Return the [x, y] coordinate for the center point of the cell that contains the specified text.  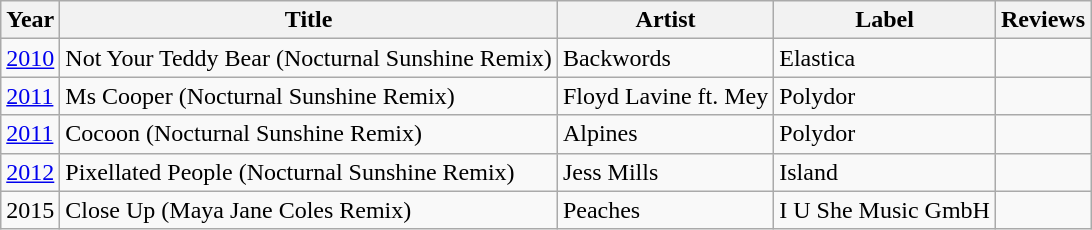
Reviews [1042, 20]
2010 [30, 58]
2012 [30, 172]
Cocoon (Nocturnal Sunshine Remix) [309, 134]
Not Your Teddy Bear (Nocturnal Sunshine Remix) [309, 58]
Jess Mills [665, 172]
Close Up (Maya Jane Coles Remix) [309, 210]
I U She Music GmbH [885, 210]
Year [30, 20]
Alpines [665, 134]
Elastica [885, 58]
Title [309, 20]
Label [885, 20]
Pixellated People (Nocturnal Sunshine Remix) [309, 172]
Ms Cooper (Nocturnal Sunshine Remix) [309, 96]
Backwords [665, 58]
Island [885, 172]
Peaches [665, 210]
Artist [665, 20]
2015 [30, 210]
Floyd Lavine ft. Mey [665, 96]
